For the text-containing cell, return its midpoint in [X, Y] coordinate format. 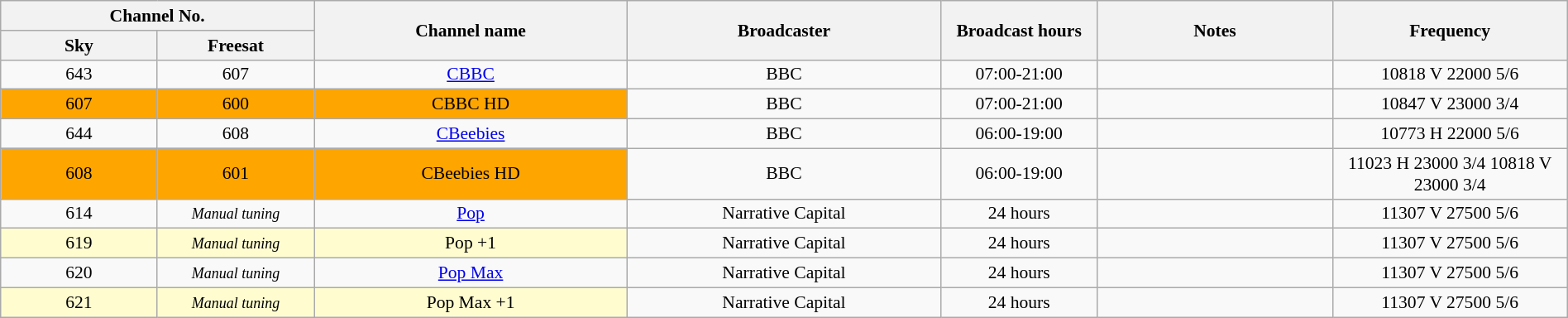
CBeebies [471, 134]
Channel No. [157, 16]
Pop Max +1 [471, 302]
10773 H 22000 5/6 [1450, 134]
621 [79, 302]
Pop [471, 214]
Freesat [235, 46]
10847 V 23000 3/4 [1450, 104]
Frequency [1450, 30]
Pop Max [471, 273]
CBeebies HD [471, 174]
CBBC [471, 75]
CBBC HD [471, 104]
614 [79, 214]
643 [79, 75]
619 [79, 243]
Broadcaster [784, 30]
620 [79, 273]
Pop +1 [471, 243]
11023 H 23000 3/4 10818 V 23000 3/4 [1450, 174]
10818 V 22000 5/6 [1450, 75]
Sky [79, 46]
Notes [1215, 30]
Channel name [471, 30]
644 [79, 134]
Broadcast hours [1019, 30]
601 [235, 174]
600 [235, 104]
